Return (X, Y) of the center of cell containing provided text 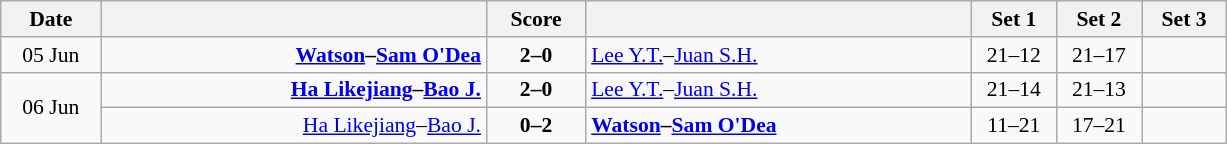
17–21 (1098, 126)
21–13 (1098, 90)
Set 2 (1098, 19)
Set 3 (1184, 19)
21–17 (1098, 55)
21–14 (1014, 90)
Date (51, 19)
06 Jun (51, 108)
11–21 (1014, 126)
21–12 (1014, 55)
Set 1 (1014, 19)
Score (536, 19)
0–2 (536, 126)
05 Jun (51, 55)
